For the text-containing cell, return its midpoint in (X, Y) coordinate format. 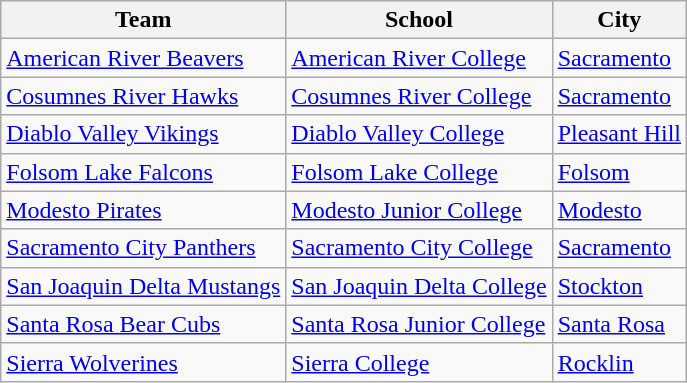
Stockton (619, 286)
Modesto Pirates (144, 210)
Diablo Valley College (419, 134)
Folsom Lake College (419, 172)
Folsom (619, 172)
Team (144, 20)
Santa Rosa Junior College (419, 324)
School (419, 20)
Diablo Valley Vikings (144, 134)
Sierra College (419, 362)
Pleasant Hill (619, 134)
City (619, 20)
Sacramento City Panthers (144, 248)
Folsom Lake Falcons (144, 172)
American River Beavers (144, 58)
Rocklin (619, 362)
San Joaquin Delta College (419, 286)
Sacramento City College (419, 248)
Cosumnes River College (419, 96)
Cosumnes River Hawks (144, 96)
Santa Rosa Bear Cubs (144, 324)
American River College (419, 58)
Modesto Junior College (419, 210)
Santa Rosa (619, 324)
San Joaquin Delta Mustangs (144, 286)
Sierra Wolverines (144, 362)
Modesto (619, 210)
